Locate the cell with the specified text and output its [x, y] center coordinate. 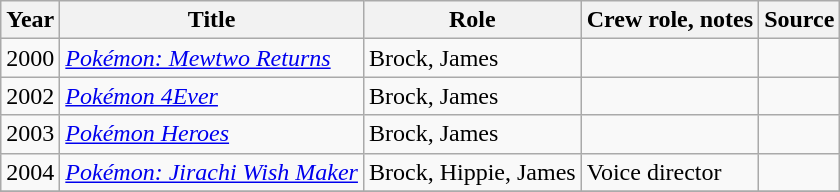
Brock, Hippie, James [472, 172]
2003 [30, 134]
Crew role, notes [670, 20]
Title [212, 20]
Year [30, 20]
2002 [30, 96]
Role [472, 20]
Pokémon Heroes [212, 134]
2004 [30, 172]
2000 [30, 58]
Voice director [670, 172]
Pokémon: Mewtwo Returns [212, 58]
Pokémon: Jirachi Wish Maker [212, 172]
Source [800, 20]
Pokémon 4Ever [212, 96]
